Determine the [x, y] coordinate at the center of the cell enclosing the given text.  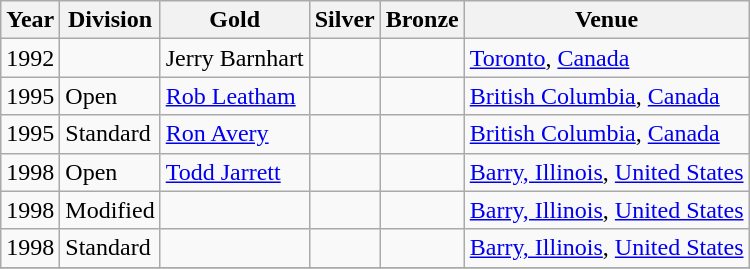
Silver [344, 20]
Gold [234, 20]
Ron Avery [234, 134]
Jerry Barnhart [234, 58]
Division [110, 20]
Rob Leatham [234, 96]
1992 [30, 58]
Todd Jarrett [234, 172]
Venue [606, 20]
Bronze [422, 20]
Toronto, Canada [606, 58]
Year [30, 20]
Modified [110, 210]
